Return (x, y) of the center of cell containing provided text 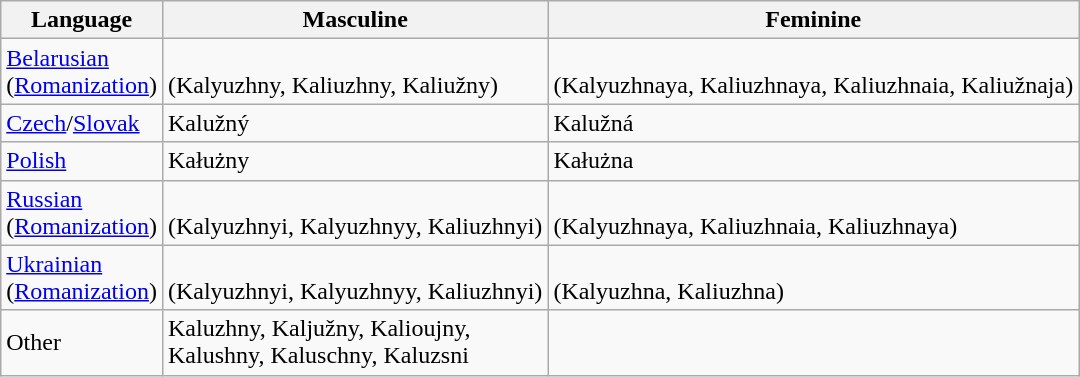
Masculine (354, 20)
Kalužný (354, 123)
Czech/Slovak (82, 123)
(Kalyuzhnaya, Kaliuzhnaya, Kaliuzhnaia, Kaliužnaja) (814, 72)
Feminine (814, 20)
Language (82, 20)
Belarusian (Romanization) (82, 72)
(Kalyuzhna, Kaliuzhna) (814, 278)
Ukrainian (Romanization) (82, 278)
(Kalyuzhnaya, Kaliuzhnaia, Kaliuzhnaya) (814, 212)
Kałużny (354, 161)
Kalužná (814, 123)
Kałużna (814, 161)
Russian (Romanization) (82, 212)
Other (82, 342)
Kaluzhny, Kaljužny, Kalioujny, Kalushny, Kaluschny, Kaluzsni (354, 342)
Polish (82, 161)
(Kalyuzhny, Kaliuzhny, Kaliužny) (354, 72)
